Provide the (x, y) coordinate of the cell's center where the given text is located.  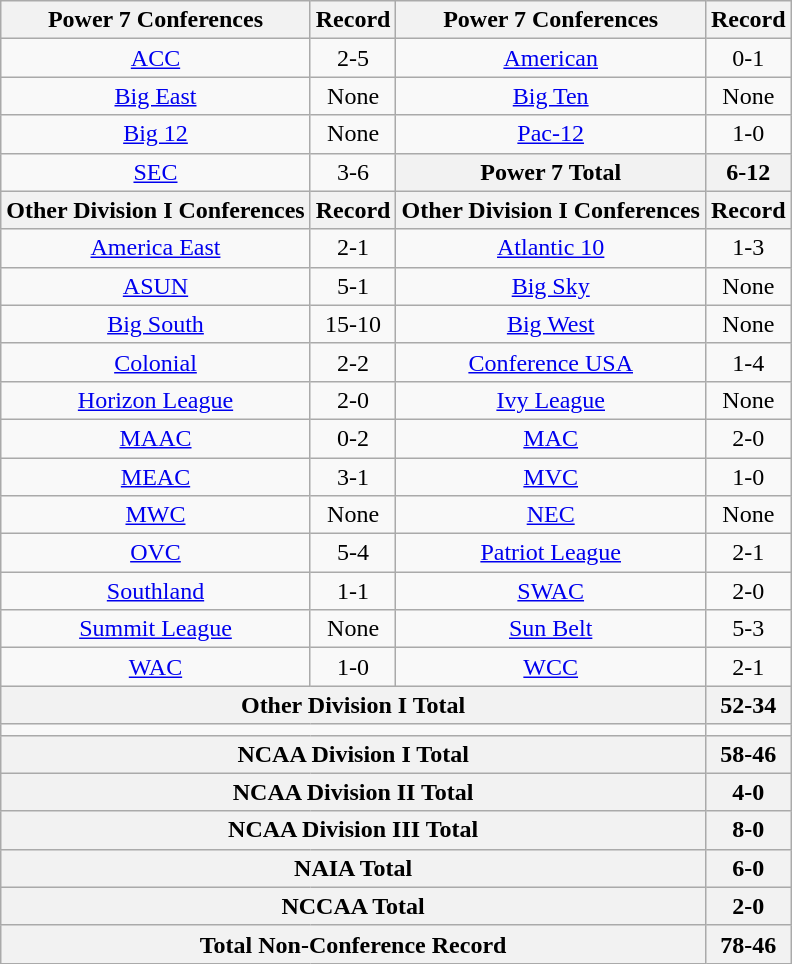
MAAC (156, 438)
5-1 (353, 286)
15-10 (353, 324)
MEAC (156, 477)
NCCAA Total (354, 906)
Patriot League (550, 553)
3-6 (353, 172)
Pac-12 (550, 134)
58-46 (748, 754)
Big Ten (550, 96)
Big East (156, 96)
SEC (156, 172)
Summit League (156, 629)
Big 12 (156, 134)
Colonial (156, 362)
1-4 (748, 362)
4-0 (748, 792)
1-3 (748, 248)
SWAC (550, 591)
6-12 (748, 172)
NCAA Division I Total (354, 754)
Other Division I Total (354, 705)
Power 7 Total (550, 172)
5-3 (748, 629)
Big Sky (550, 286)
0-2 (353, 438)
Horizon League (156, 400)
Atlantic 10 (550, 248)
Sun Belt (550, 629)
Big South (156, 324)
WCC (550, 667)
NAIA Total (354, 868)
1-1 (353, 591)
6-0 (748, 868)
Southland (156, 591)
2-2 (353, 362)
NEC (550, 515)
Big West (550, 324)
52-34 (748, 705)
Total Non-Conference Record (354, 944)
0-1 (748, 58)
78-46 (748, 944)
NCAA Division III Total (354, 830)
2-5 (353, 58)
MWC (156, 515)
3-1 (353, 477)
ASUN (156, 286)
MVC (550, 477)
America East (156, 248)
MAC (550, 438)
Conference USA (550, 362)
Ivy League (550, 400)
5-4 (353, 553)
OVC (156, 553)
ACC (156, 58)
American (550, 58)
WAC (156, 667)
8-0 (748, 830)
NCAA Division II Total (354, 792)
